Search for the cell housing the specified text and yield its [X, Y] center coordinate. 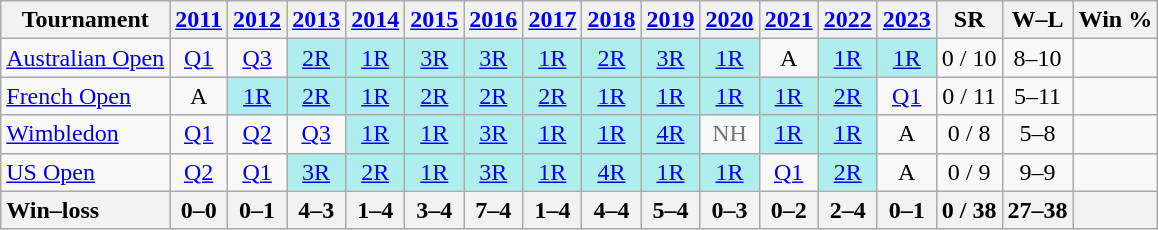
2011 [199, 20]
Wimbledon [86, 134]
5–4 [670, 210]
27–38 [1038, 210]
3–4 [434, 210]
0–3 [730, 210]
4–4 [612, 210]
2017 [552, 20]
2012 [258, 20]
French Open [86, 96]
Win–loss [86, 210]
2016 [494, 20]
2018 [612, 20]
0 / 10 [969, 58]
2022 [848, 20]
5–8 [1038, 134]
0 / 9 [969, 172]
2023 [906, 20]
0 / 11 [969, 96]
Win % [1116, 20]
Australian Open [86, 58]
4–3 [316, 210]
NH [730, 134]
US Open [86, 172]
5–11 [1038, 96]
2014 [376, 20]
9–9 [1038, 172]
SR [969, 20]
2020 [730, 20]
2013 [316, 20]
W–L [1038, 20]
0 / 38 [969, 210]
2015 [434, 20]
0–0 [199, 210]
7–4 [494, 210]
0 / 8 [969, 134]
8–10 [1038, 58]
2021 [788, 20]
2–4 [848, 210]
Tournament [86, 20]
2019 [670, 20]
0–2 [788, 210]
